Search for the cell housing the specified text and yield its [x, y] center coordinate. 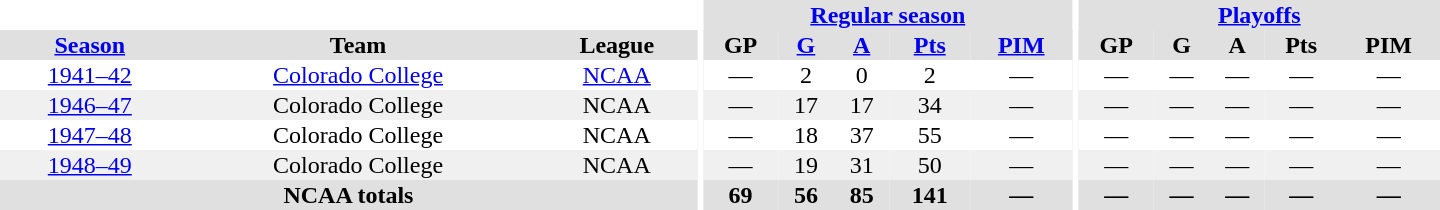
141 [930, 195]
37 [862, 135]
Season [90, 45]
31 [862, 165]
50 [930, 165]
34 [930, 105]
NCAA totals [348, 195]
55 [930, 135]
Playoffs [1260, 15]
1941–42 [90, 75]
18 [806, 135]
56 [806, 195]
Regular season [888, 15]
85 [862, 195]
League [617, 45]
Team [358, 45]
1947–48 [90, 135]
69 [740, 195]
19 [806, 165]
0 [862, 75]
1948–49 [90, 165]
1946–47 [90, 105]
